Search for the cell housing the specified text and yield its (X, Y) center coordinate. 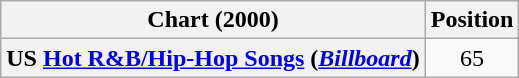
US Hot R&B/Hip-Hop Songs (Billboard) (213, 58)
65 (472, 58)
Position (472, 20)
Chart (2000) (213, 20)
